Locate the cell with the specified text and output its [x, y] center coordinate. 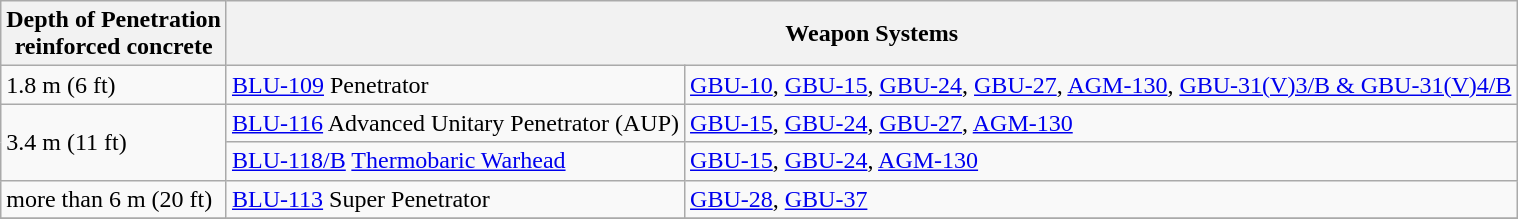
more than 6 m (20 ft) [114, 199]
Weapon Systems [871, 34]
3.4 m (11 ft) [114, 142]
1.8 m (6 ft) [114, 85]
Depth of Penetrationreinforced concrete [114, 34]
GBU-28, GBU-37 [1101, 199]
BLU-113 Super Penetrator [455, 199]
GBU-10, GBU-15, GBU-24, GBU-27, AGM-130, GBU-31(V)3/B & GBU-31(V)4/B [1101, 85]
BLU-116 Advanced Unitary Penetrator (AUP) [455, 123]
GBU-15, GBU-24, AGM-130 [1101, 161]
BLU-109 Penetrator [455, 85]
BLU-118/B Thermobaric Warhead [455, 161]
GBU-15, GBU-24, GBU-27, AGM-130 [1101, 123]
